Pinpoint the cell where the given text exists, returning its [X, Y] midpoint coordinate. 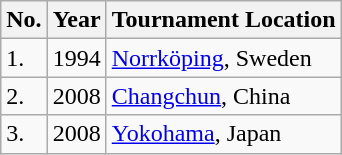
No. [24, 20]
Year [76, 20]
Changchun, China [224, 96]
Norrköping, Sweden [224, 58]
1. [24, 58]
1994 [76, 58]
3. [24, 134]
Tournament Location [224, 20]
2. [24, 96]
Yokohama, Japan [224, 134]
